Return (x, y) of the center of cell containing provided text 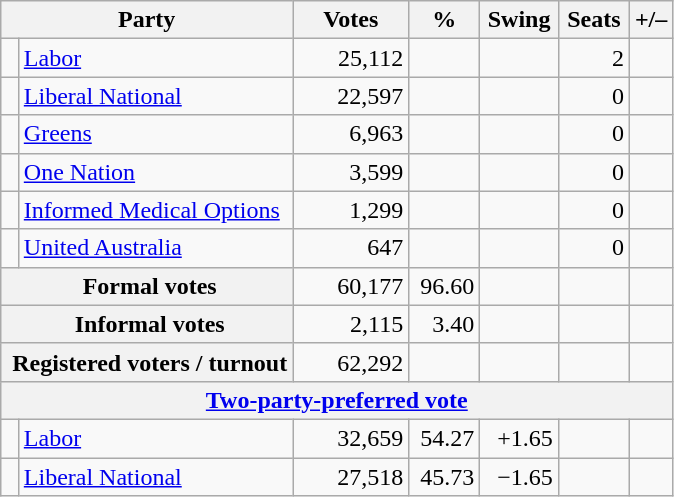
45.73 (444, 477)
1,299 (351, 210)
32,659 (351, 438)
2 (594, 58)
3,599 (351, 172)
% (444, 20)
25,112 (351, 58)
Registered voters / turnout (147, 362)
Formal votes (147, 286)
Greens (155, 134)
Informal votes (147, 324)
647 (351, 248)
Two-party-preferred vote (337, 400)
+1.65 (520, 438)
−1.65 (520, 477)
Informed Medical Options (155, 210)
54.27 (444, 438)
Swing (520, 20)
2,115 (351, 324)
96.60 (444, 286)
3.40 (444, 324)
60,177 (351, 286)
Party (147, 20)
27,518 (351, 477)
United Australia (155, 248)
62,292 (351, 362)
6,963 (351, 134)
+/– (650, 20)
22,597 (351, 96)
Votes (351, 20)
Seats (594, 20)
One Nation (155, 172)
